Determine the (x, y) coordinate at the center of the cell enclosing the given text.  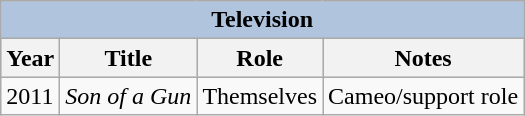
Year (30, 58)
Son of a Gun (128, 96)
Role (260, 58)
Cameo/support role (424, 96)
Notes (424, 58)
Television (262, 20)
2011 (30, 96)
Themselves (260, 96)
Title (128, 58)
